Capture the cell that displays the provided text and extract its (x, y) central coordinate. 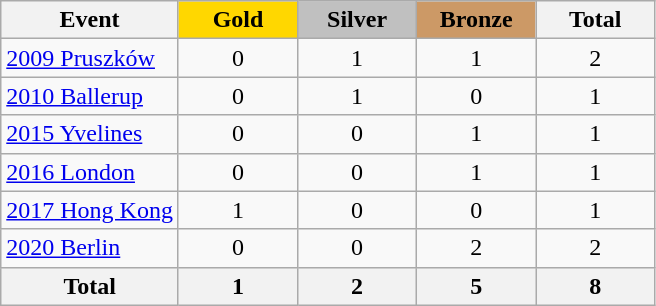
Bronze (476, 20)
2009 Pruszków (90, 58)
2020 Berlin (90, 248)
2010 Ballerup (90, 96)
2016 London (90, 172)
2015 Yvelines (90, 134)
8 (596, 286)
Gold (238, 20)
2017 Hong Kong (90, 210)
5 (476, 286)
Event (90, 20)
Silver (358, 20)
